Search for the cell housing the specified text and yield its (X, Y) center coordinate. 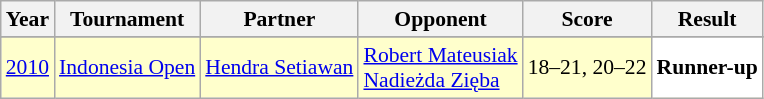
Result (706, 19)
Score (588, 19)
Runner-up (706, 68)
2010 (28, 68)
Robert Mateusiak Nadieżda Zięba (440, 68)
Partner (279, 19)
18–21, 20–22 (588, 68)
Year (28, 19)
Tournament (127, 19)
Indonesia Open (127, 68)
Opponent (440, 19)
Hendra Setiawan (279, 68)
